Find where the given text appears and provide that cell's center as [X, Y] coordinate. 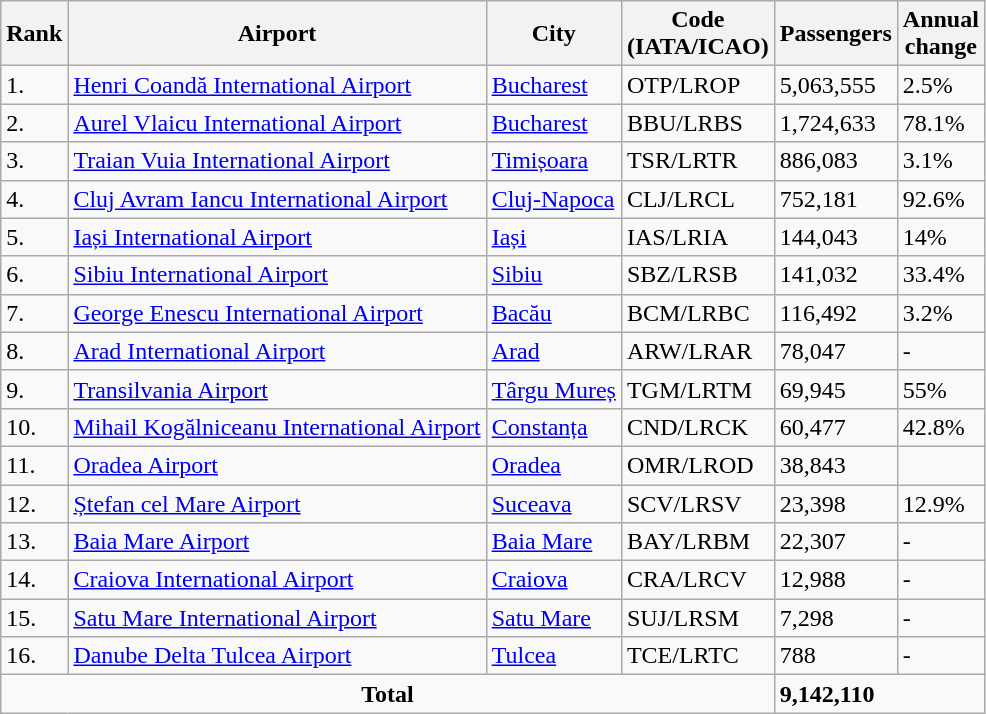
4. [34, 199]
78.1% [940, 123]
12.9% [940, 503]
Sibiu International Airport [277, 275]
7. [34, 313]
Bacău [554, 313]
Passengers [836, 34]
42.8% [940, 427]
Danube Delta Tulcea Airport [277, 656]
Cluj Avram Iancu International Airport [277, 199]
144,043 [836, 237]
55% [940, 389]
13. [34, 542]
Craiova International Airport [277, 580]
TGM/LRTM [698, 389]
Traian Vuia International Airport [277, 161]
12,988 [836, 580]
3. [34, 161]
22,307 [836, 542]
Annualchange [940, 34]
8. [34, 351]
Tulcea [554, 656]
CND/LRCK [698, 427]
Mihail Kogălniceanu International Airport [277, 427]
12. [34, 503]
Timișoara [554, 161]
George Enescu International Airport [277, 313]
23,398 [836, 503]
7,298 [836, 618]
2. [34, 123]
14% [940, 237]
Suceava [554, 503]
16. [34, 656]
Târgu Mureș [554, 389]
City [554, 34]
BBU/LRBS [698, 123]
Rank [34, 34]
SBZ/LRSB [698, 275]
Oradea [554, 465]
Iași International Airport [277, 237]
3.2% [940, 313]
Total [388, 694]
1. [34, 85]
92.6% [940, 199]
OMR/LROD [698, 465]
Henri Coandă International Airport [277, 85]
Airport [277, 34]
CRA/LRCV [698, 580]
Transilvania Airport [277, 389]
Oradea Airport [277, 465]
Arad International Airport [277, 351]
OTP/LROP [698, 85]
10. [34, 427]
33.4% [940, 275]
9,142,110 [879, 694]
60,477 [836, 427]
Satu Mare [554, 618]
IAS/LRIA [698, 237]
38,843 [836, 465]
1,724,633 [836, 123]
TSR/LRTR [698, 161]
Sibiu [554, 275]
BAY/LRBM [698, 542]
5,063,555 [836, 85]
886,083 [836, 161]
CLJ/LRCL [698, 199]
6. [34, 275]
Satu Mare International Airport [277, 618]
ARW/LRAR [698, 351]
14. [34, 580]
Craiova [554, 580]
2.5% [940, 85]
69,945 [836, 389]
SUJ/LRSM [698, 618]
15. [34, 618]
SCV/LRSV [698, 503]
BCM/LRBC [698, 313]
78,047 [836, 351]
752,181 [836, 199]
Iași [554, 237]
Arad [554, 351]
5. [34, 237]
TCE/LRTC [698, 656]
Code(IATA/ICAO) [698, 34]
Baia Mare [554, 542]
3.1% [940, 161]
11. [34, 465]
Baia Mare Airport [277, 542]
141,032 [836, 275]
116,492 [836, 313]
788 [836, 656]
Ștefan cel Mare Airport [277, 503]
Cluj-Napoca [554, 199]
Aurel Vlaicu International Airport [277, 123]
9. [34, 389]
Constanța [554, 427]
